Output the [X, Y] coordinate of the center of the cell containing the given text.  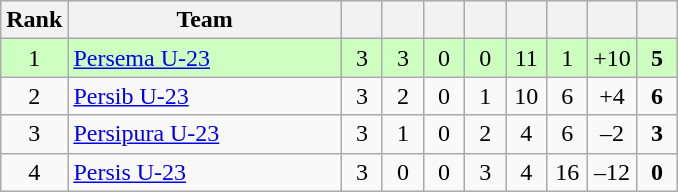
Rank [34, 20]
+4 [612, 96]
11 [526, 58]
+10 [612, 58]
10 [526, 96]
–2 [612, 134]
Persipura U-23 [205, 134]
5 [656, 58]
–12 [612, 172]
Persis U-23 [205, 172]
Persema U-23 [205, 58]
16 [568, 172]
Persib U-23 [205, 96]
Team [205, 20]
